For the text-containing cell, return its midpoint in [x, y] coordinate format. 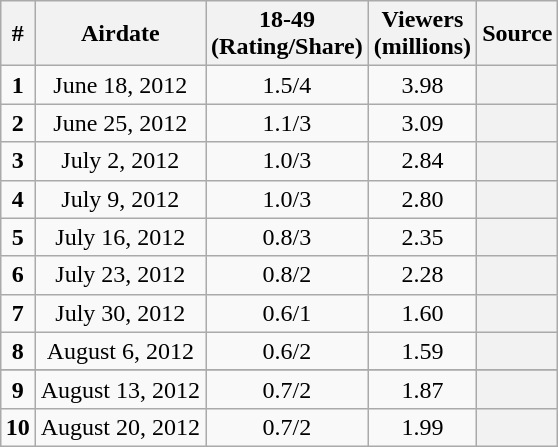
2 [18, 123]
August 13, 2012 [120, 389]
1 [18, 85]
July 23, 2012 [120, 275]
1.5/4 [288, 85]
July 30, 2012 [120, 313]
Viewers(millions) [422, 34]
0.6/2 [288, 351]
1.87 [422, 389]
4 [18, 199]
August 20, 2012 [120, 427]
0.8/3 [288, 237]
Airdate [120, 34]
3.98 [422, 85]
10 [18, 427]
8 [18, 351]
6 [18, 275]
1.59 [422, 351]
July 2, 2012 [120, 161]
June 25, 2012 [120, 123]
1.60 [422, 313]
2.35 [422, 237]
July 16, 2012 [120, 237]
9 [18, 389]
2.80 [422, 199]
2.84 [422, 161]
June 18, 2012 [120, 85]
7 [18, 313]
18-49(Rating/Share) [288, 34]
August 6, 2012 [120, 351]
# [18, 34]
3 [18, 161]
2.28 [422, 275]
1.99 [422, 427]
July 9, 2012 [120, 199]
3.09 [422, 123]
5 [18, 237]
0.6/1 [288, 313]
1.1/3 [288, 123]
0.8/2 [288, 275]
Source [518, 34]
